Search for the cell housing the specified text and yield its [x, y] center coordinate. 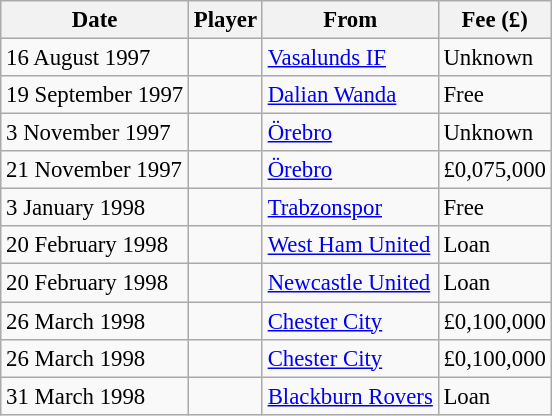
£0,075,000 [494, 170]
Fee (£) [494, 20]
Player [226, 20]
3 January 1998 [95, 208]
Newcastle United [350, 283]
Trabzonspor [350, 208]
Dalian Wanda [350, 95]
3 November 1997 [95, 133]
16 August 1997 [95, 58]
Blackburn Rovers [350, 396]
Vasalunds IF [350, 58]
West Ham United [350, 245]
19 September 1997 [95, 95]
31 March 1998 [95, 396]
Date [95, 20]
21 November 1997 [95, 170]
From [350, 20]
